Identify which cell holds the provided text, then report its [x, y] central coordinate. 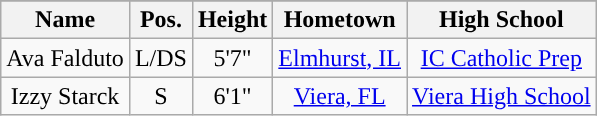
Ava Falduto [66, 58]
IC Catholic Prep [502, 58]
Izzy Starck [66, 96]
L/DS [160, 58]
Name [66, 20]
5'7" [232, 58]
Viera, FL [340, 96]
6'1" [232, 96]
Viera High School [502, 96]
High School [502, 20]
Elmhurst, IL [340, 58]
Pos. [160, 20]
Height [232, 20]
Hometown [340, 20]
S [160, 96]
